Locate the cell with the specified text and output its (x, y) center coordinate. 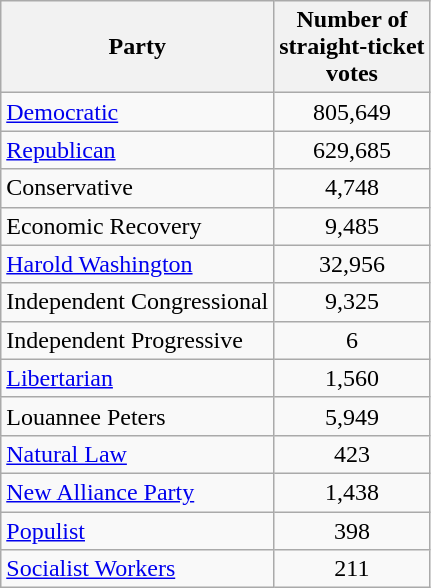
805,649 (352, 112)
Libertarian (138, 378)
1,560 (352, 378)
6 (352, 340)
4,748 (352, 188)
Natural Law (138, 454)
5,949 (352, 416)
Democratic (138, 112)
9,485 (352, 226)
Independent Congressional (138, 302)
Conservative (138, 188)
398 (352, 531)
Economic Recovery (138, 226)
629,685 (352, 150)
Harold Washington (138, 264)
New Alliance Party (138, 492)
Party (138, 47)
Socialist Workers (138, 569)
Number ofstraight-ticketvotes (352, 47)
Independent Progressive (138, 340)
1,438 (352, 492)
211 (352, 569)
32,956 (352, 264)
Republican (138, 150)
Louannee Peters (138, 416)
423 (352, 454)
Populist (138, 531)
9,325 (352, 302)
